Output the (x, y) coordinate of the center of the cell containing the given text.  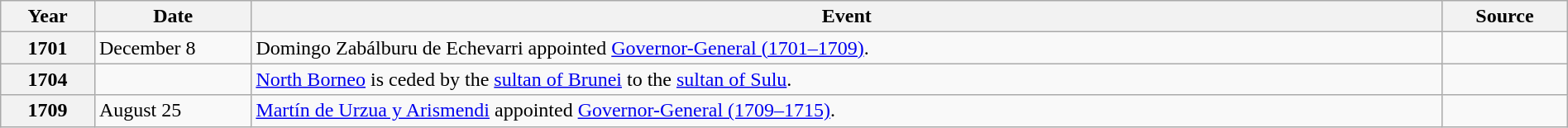
1701 (48, 48)
Domingo Zabálburu de Echevarri appointed Governor-General (1701–1709). (847, 48)
August 25 (172, 111)
December 8 (172, 48)
1709 (48, 111)
North Borneo is ceded by the sultan of Brunei to the sultan of Sulu. (847, 79)
Source (1505, 17)
Event (847, 17)
Martín de Urzua y Arismendi appointed Governor-General (1709–1715). (847, 111)
Date (172, 17)
Year (48, 17)
1704 (48, 79)
